From the cell containing the given text, extract its center point as [X, Y] coordinate. 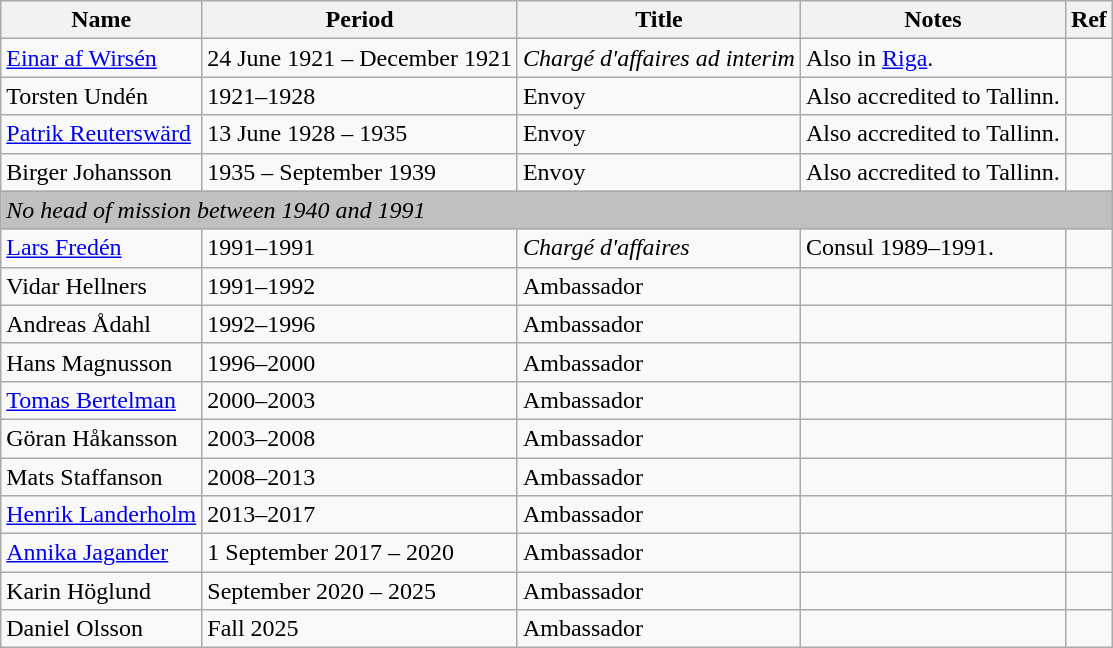
September 2020 – 2025 [360, 591]
No head of mission between 1940 and 1991 [557, 210]
Mats Staffanson [102, 477]
2003–2008 [360, 438]
Title [658, 20]
1992–1996 [360, 324]
13 June 1928 – 1935 [360, 134]
Fall 2025 [360, 629]
Consul 1989–1991. [932, 248]
Ref [1088, 20]
Annika Jagander [102, 553]
Tomas Bertelman [102, 400]
Torsten Undén [102, 96]
2000–2003 [360, 400]
Also in Riga. [932, 58]
Henrik Landerholm [102, 515]
Period [360, 20]
Notes [932, 20]
2013–2017 [360, 515]
Patrik Reuterswärd [102, 134]
Lars Fredén [102, 248]
1935 – September 1939 [360, 172]
1991–1991 [360, 248]
24 June 1921 – December 1921 [360, 58]
Göran Håkansson [102, 438]
1996–2000 [360, 362]
1991–1992 [360, 286]
Chargé d'affaires ad interim [658, 58]
1 September 2017 – 2020 [360, 553]
Hans Magnusson [102, 362]
1921–1928 [360, 96]
Karin Höglund [102, 591]
Name [102, 20]
Chargé d'affaires [658, 248]
Birger Johansson [102, 172]
Andreas Ådahl [102, 324]
2008–2013 [360, 477]
Vidar Hellners [102, 286]
Einar af Wirsén [102, 58]
Daniel Olsson [102, 629]
